Output the (x, y) coordinate of the center of the cell containing the given text.  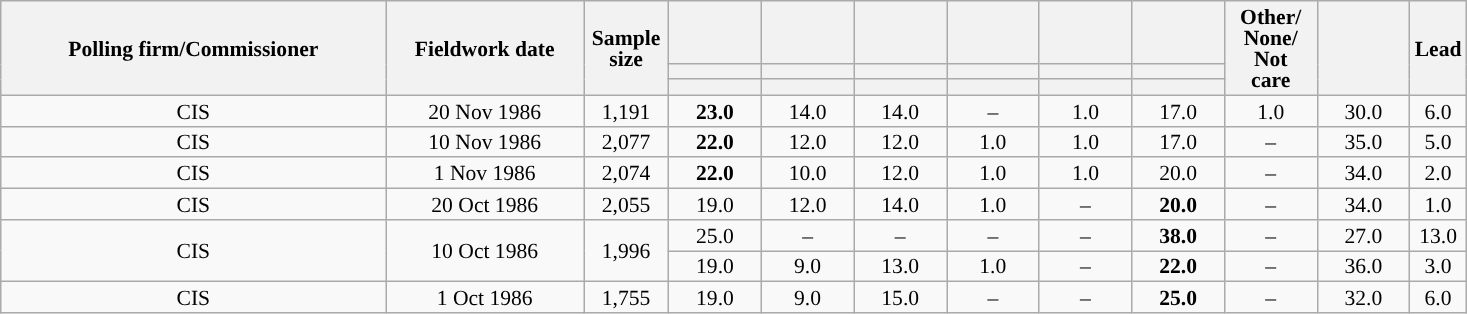
2,077 (626, 142)
Sample size (626, 48)
23.0 (716, 110)
2.0 (1438, 174)
27.0 (1364, 236)
20 Oct 1986 (485, 204)
35.0 (1364, 142)
10 Nov 1986 (485, 142)
1,755 (626, 298)
30.0 (1364, 110)
1 Oct 1986 (485, 298)
38.0 (1178, 236)
36.0 (1364, 266)
32.0 (1364, 298)
1,191 (626, 110)
15.0 (900, 298)
5.0 (1438, 142)
Polling firm/Commissioner (194, 48)
Lead (1438, 48)
Fieldwork date (485, 48)
20 Nov 1986 (485, 110)
10 Oct 1986 (485, 251)
2,074 (626, 174)
10.0 (808, 174)
Other/None/Notcare (1270, 48)
1,996 (626, 251)
1 Nov 1986 (485, 174)
2,055 (626, 204)
3.0 (1438, 266)
